Pinpoint the cell where the given text exists, returning its (X, Y) midpoint coordinate. 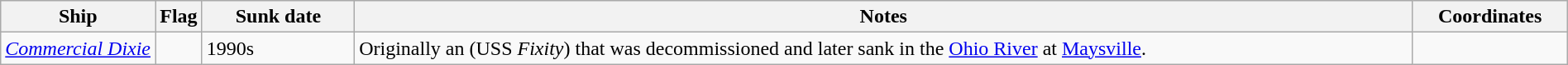
Coordinates (1490, 17)
Commercial Dixie (78, 48)
Originally an (USS Fixity) that was decommissioned and later sank in the Ohio River at Maysville. (883, 48)
Flag (179, 17)
Notes (883, 17)
Sunk date (278, 17)
1990s (278, 48)
Ship (78, 17)
